Extract the (X, Y) coordinate from the center of the cell holding the provided text.  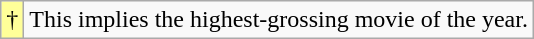
This implies the highest-grossing movie of the year. (279, 20)
† (12, 20)
